Capture the cell that displays the provided text and extract its (X, Y) central coordinate. 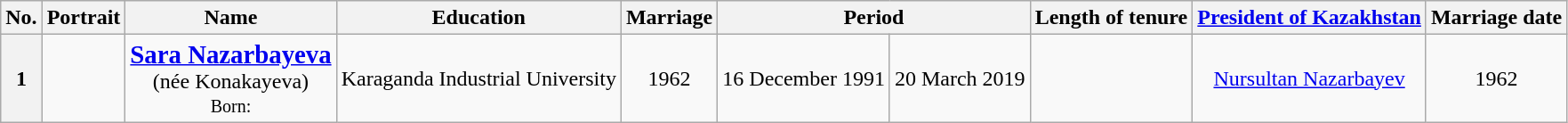
Marriage (669, 18)
Length of tenure (1112, 18)
Education (478, 18)
Sara Nazarbayeva(née Konakayeva)Born: (231, 78)
20 March 2019 (960, 78)
Marriage date (1496, 18)
Karaganda Industrial University (478, 78)
Period (873, 18)
President of Kazakhstan (1309, 18)
No. (21, 18)
Name (231, 18)
Portrait (84, 18)
1 (21, 78)
16 December 1991 (804, 78)
Nursultan Nazarbayev (1309, 78)
